Scan for the cell matching the given text and deliver its [X, Y] coordinate at center. 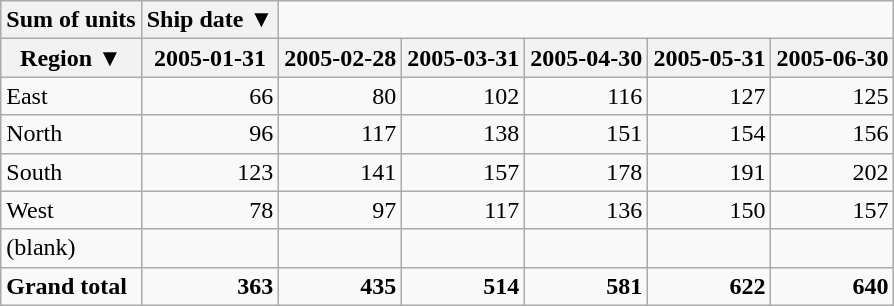
141 [340, 172]
202 [832, 172]
581 [586, 286]
123 [210, 172]
363 [210, 286]
136 [586, 210]
96 [210, 134]
North [71, 134]
2005-02-28 [340, 58]
Sum of units [71, 20]
435 [340, 286]
2005-06-30 [832, 58]
66 [210, 96]
151 [586, 134]
2005-03-31 [464, 58]
640 [832, 286]
2005-05-31 [710, 58]
East [71, 96]
West [71, 210]
Ship date ▼ [210, 20]
138 [464, 134]
South [71, 172]
127 [710, 96]
102 [464, 96]
Region ▼ [71, 58]
156 [832, 134]
125 [832, 96]
116 [586, 96]
2005-01-31 [210, 58]
150 [710, 210]
Grand total [71, 286]
97 [340, 210]
(blank) [71, 248]
80 [340, 96]
78 [210, 210]
622 [710, 286]
154 [710, 134]
2005-04-30 [586, 58]
178 [586, 172]
514 [464, 286]
191 [710, 172]
